For the text-containing cell, return its midpoint in [x, y] coordinate format. 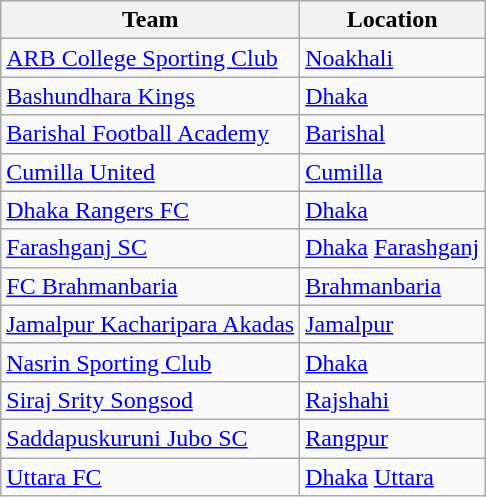
Dhaka Farashganj [392, 248]
Brahmanbaria [392, 286]
Cumilla [392, 172]
Jamalpur [392, 324]
Siraj Srity Songsod [150, 400]
Dhaka Uttara [392, 477]
Dhaka Rangers FC [150, 210]
Barishal Football Academy [150, 134]
Location [392, 20]
Saddapuskuruni Jubo SC [150, 438]
Rangpur [392, 438]
Jamalpur Kacharipara Akadas [150, 324]
Bashundhara Kings [150, 96]
FC Brahmanbaria [150, 286]
ARB College Sporting Club [150, 58]
Team [150, 20]
Noakhali [392, 58]
Uttara FC [150, 477]
Rajshahi [392, 400]
Farashganj SC [150, 248]
Cumilla United [150, 172]
Barishal [392, 134]
Nasrin Sporting Club [150, 362]
